Extract the (X, Y) coordinate from the center of the cell holding the provided text.  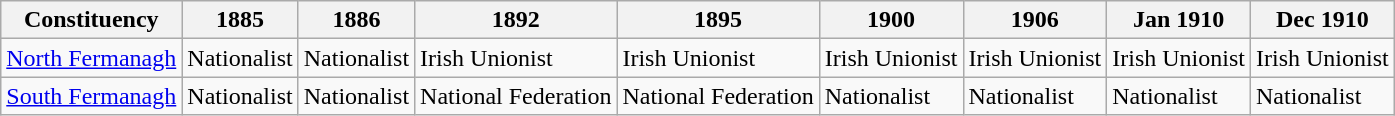
1900 (891, 20)
1906 (1035, 20)
1885 (240, 20)
Constituency (92, 20)
1892 (516, 20)
1886 (356, 20)
North Fermanagh (92, 58)
1895 (718, 20)
South Fermanagh (92, 96)
Dec 1910 (1322, 20)
Jan 1910 (1179, 20)
